Return the (X, Y) coordinate for the center point of the cell that contains the specified text.  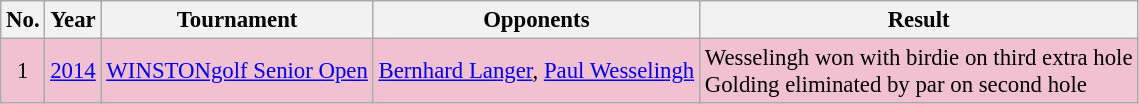
2014 (73, 72)
Tournament (237, 20)
No. (23, 20)
Bernhard Langer, Paul Wesselingh (536, 72)
Year (73, 20)
WINSTONgolf Senior Open (237, 72)
Result (918, 20)
Opponents (536, 20)
Wesselingh won with birdie on third extra holeGolding eliminated by par on second hole (918, 72)
1 (23, 72)
